Pinpoint the cell where the given text exists, returning its (X, Y) midpoint coordinate. 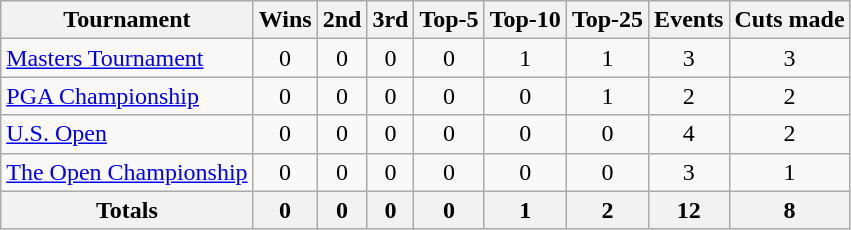
Masters Tournament (127, 58)
Top-5 (449, 20)
2nd (342, 20)
Top-25 (607, 20)
Tournament (127, 20)
Top-10 (525, 20)
Totals (127, 210)
4 (689, 134)
3rd (390, 20)
Wins (285, 20)
12 (689, 210)
8 (790, 210)
PGA Championship (127, 96)
Events (689, 20)
Cuts made (790, 20)
U.S. Open (127, 134)
The Open Championship (127, 172)
